Capture the cell that displays the provided text and extract its (x, y) central coordinate. 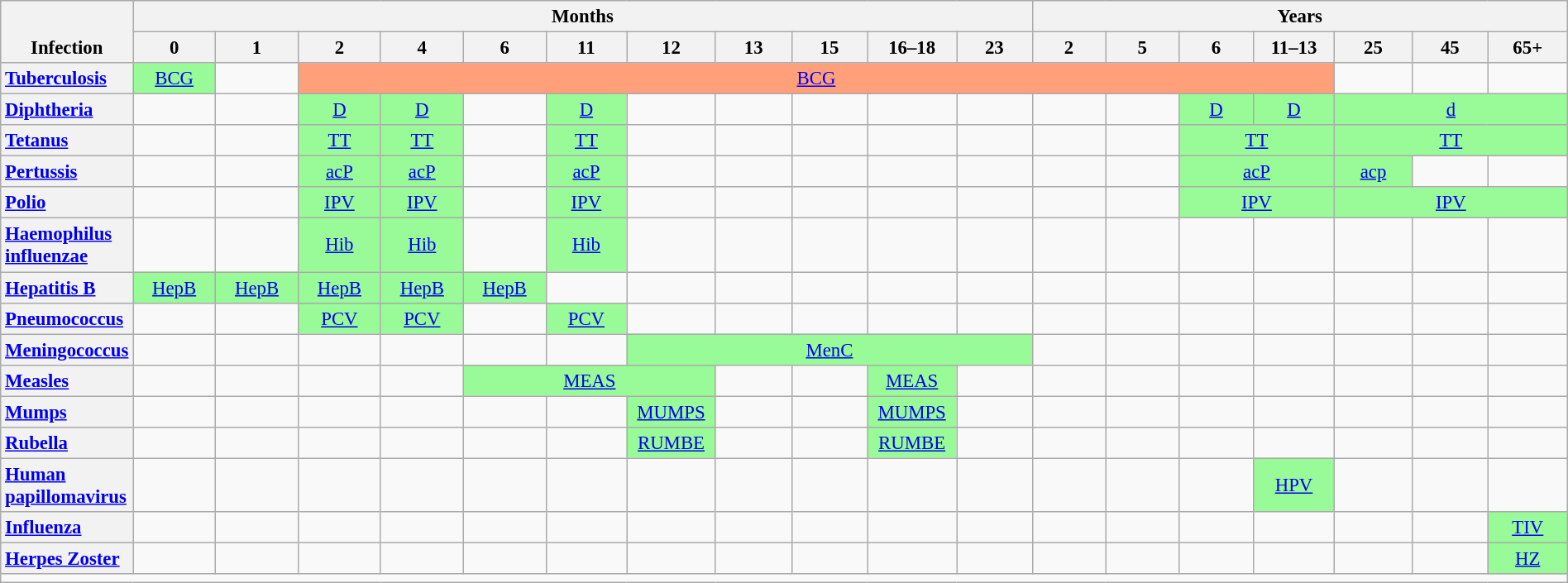
Tuberculosis (67, 79)
Diphtheria (67, 110)
Pertussis (67, 172)
11–13 (1294, 47)
Years (1300, 17)
Mumps (67, 412)
13 (753, 47)
Infection (67, 31)
Human papillomavirus (67, 485)
16–18 (912, 47)
Tetanus (67, 141)
23 (994, 47)
acp (1373, 172)
25 (1373, 47)
TIV (1527, 528)
d (1451, 110)
Rubella (67, 442)
Herpes Zoster (67, 558)
0 (174, 47)
Influenza (67, 528)
HPV (1294, 485)
4 (422, 47)
Measles (67, 380)
12 (672, 47)
Months (583, 17)
1 (257, 47)
15 (829, 47)
65+ (1527, 47)
Polio (67, 203)
11 (586, 47)
Meningococcus (67, 350)
Haemophilus influenzae (67, 245)
45 (1451, 47)
5 (1143, 47)
MenC (830, 350)
Hepatitis B (67, 287)
Pneumococcus (67, 318)
HZ (1527, 558)
